Extract the (X, Y) coordinate from the center of the cell holding the provided text.  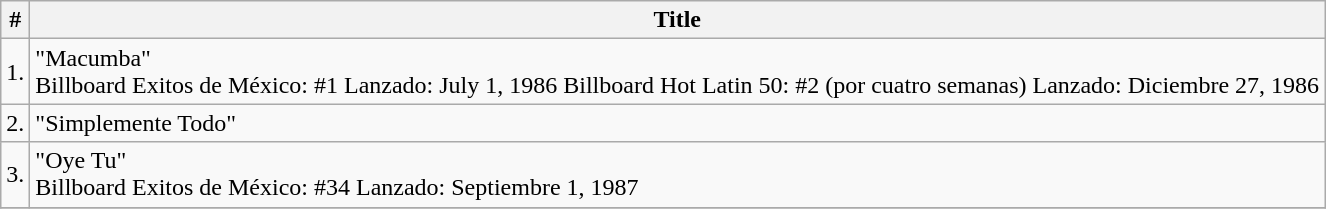
"Macumba"Billboard Exitos de México: #1 Lanzado: July 1, 1986 Billboard Hot Latin 50: #2 (por cuatro semanas) Lanzado: Diciembre 27, 1986 (678, 72)
3. (16, 174)
"Simplemente Todo" (678, 123)
# (16, 20)
1. (16, 72)
"Oye Tu"Billboard Exitos de México: #34 Lanzado: Septiembre 1, 1987 (678, 174)
Title (678, 20)
2. (16, 123)
